Extract the [x, y] coordinate from the center of the cell holding the provided text.  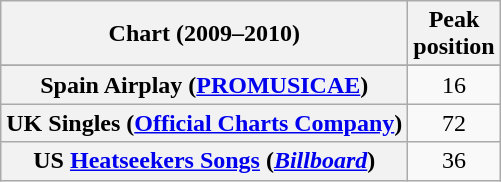
72 [454, 123]
Chart (2009–2010) [204, 34]
UK Singles (Official Charts Company) [204, 123]
36 [454, 161]
Peakposition [454, 34]
US Heatseekers Songs (Billboard) [204, 161]
Spain Airplay (PROMUSICAE) [204, 85]
16 [454, 85]
